Provide the [X, Y] coordinate of the cell's center where the given text is located.  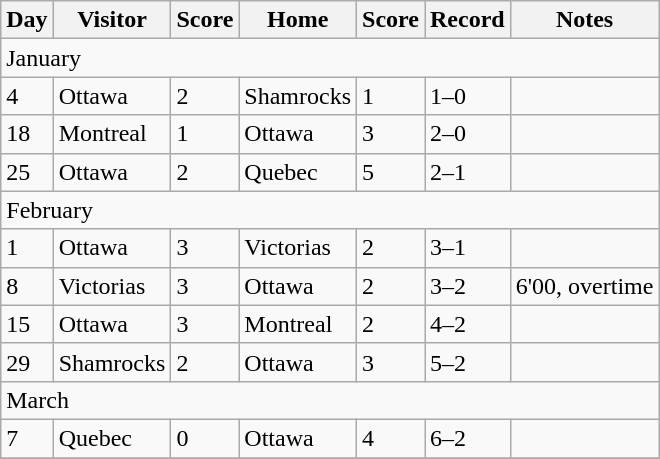
Day [27, 20]
January [330, 58]
3–1 [467, 248]
February [330, 210]
6–2 [467, 438]
4–2 [467, 324]
1–0 [467, 96]
29 [27, 362]
Record [467, 20]
8 [27, 286]
18 [27, 134]
2–1 [467, 172]
7 [27, 438]
5–2 [467, 362]
Visitor [112, 20]
3–2 [467, 286]
2–0 [467, 134]
5 [391, 172]
15 [27, 324]
Home [298, 20]
Notes [584, 20]
6'00, overtime [584, 286]
25 [27, 172]
0 [205, 438]
March [330, 400]
